Find where the given text appears and provide that cell's center as [x, y] coordinate. 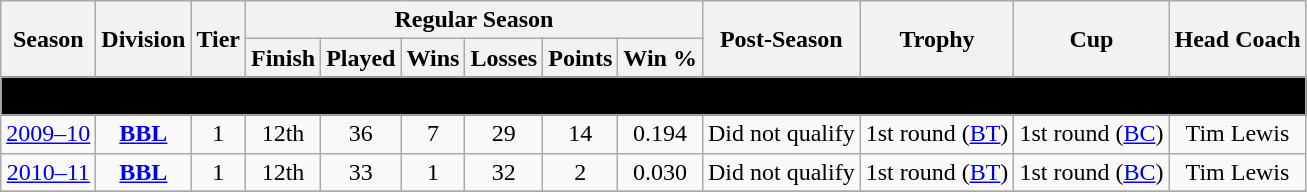
Cup [1092, 39]
Played [361, 58]
Tier [218, 39]
Head Coach [1238, 39]
7 [433, 134]
2009–10 [48, 134]
Trophy [937, 39]
36 [361, 134]
Losses [504, 58]
Season [48, 39]
Essex Pirates [654, 96]
Finish [284, 58]
14 [580, 134]
2 [580, 172]
Points [580, 58]
Regular Season [474, 20]
32 [504, 172]
2010–11 [48, 172]
33 [361, 172]
Post-Season [781, 39]
0.030 [660, 172]
29 [504, 134]
0.194 [660, 134]
Division [144, 39]
Win % [660, 58]
Wins [433, 58]
